Output the [X, Y] coordinate of the center of the cell containing the given text.  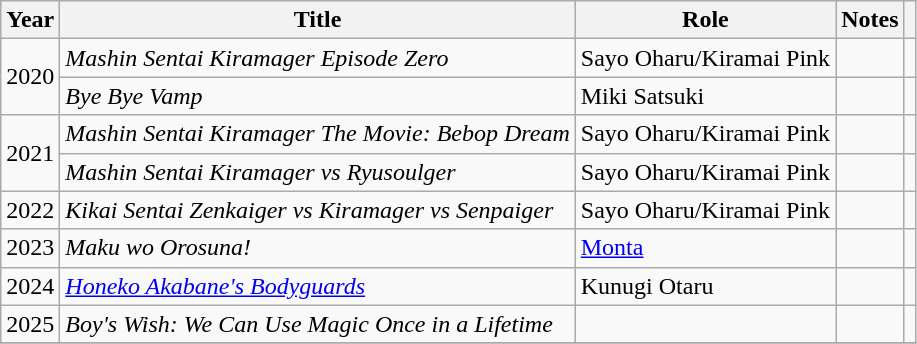
Title [318, 20]
Kunugi Otaru [705, 286]
Mashin Sentai Kiramager The Movie: Bebop Dream [318, 134]
2023 [30, 248]
Role [705, 20]
Notes [870, 20]
Year [30, 20]
Bye Bye Vamp [318, 96]
2020 [30, 77]
2021 [30, 153]
Kikai Sentai Zenkaiger vs Kiramager vs Senpaiger [318, 210]
2024 [30, 286]
Mashin Sentai Kiramager vs Ryusoulger [318, 172]
Miki Satsuki [705, 96]
Boy's Wish: We Can Use Magic Once in a Lifetime [318, 324]
Maku wo Orosuna! [318, 248]
Honeko Akabane's Bodyguards [318, 286]
Monta [705, 248]
2022 [30, 210]
2025 [30, 324]
Mashin Sentai Kiramager Episode Zero [318, 58]
